Capture the cell that displays the provided text and extract its (x, y) central coordinate. 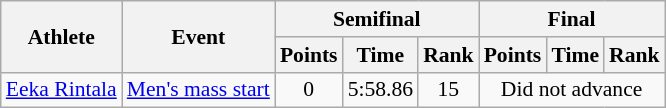
15 (448, 90)
5:58.86 (380, 90)
Semifinal (377, 19)
Eeka Rintala (62, 90)
0 (309, 90)
Men's mass start (198, 90)
Final (572, 19)
Did not advance (572, 90)
Event (198, 36)
Athlete (62, 36)
